Detect which cell encompasses the target text, then output its (X, Y) center coordinate. 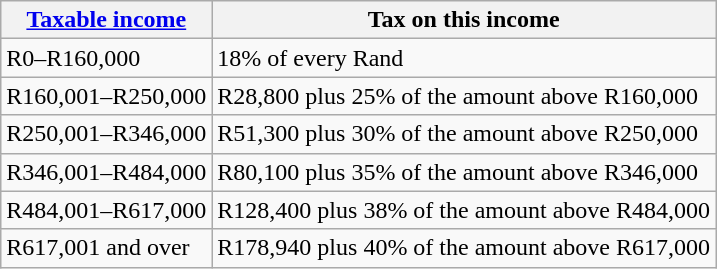
R617,001 and over (106, 248)
R28,800 plus 25% of the amount above R160,000 (464, 96)
R128,400 plus 38% of the amount above R484,000 (464, 210)
R80,100 plus 35% of the amount above R346,000 (464, 172)
R484,001–R617,000 (106, 210)
R160,001–R250,000 (106, 96)
R51,300 plus 30% of the amount above R250,000 (464, 134)
R346,001–R484,000 (106, 172)
Tax on this income (464, 20)
18% of every Rand (464, 58)
Taxable income (106, 20)
R0–R160,000 (106, 58)
R178,940 plus 40% of the amount above R617,000 (464, 248)
R250,001–R346,000 (106, 134)
